Provide the [X, Y] coordinate of the cell's center where the given text is located.  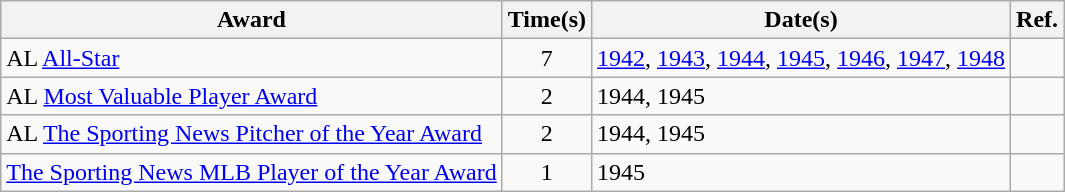
Award [252, 20]
Time(s) [546, 20]
AL All-Star [252, 58]
AL The Sporting News Pitcher of the Year Award [252, 134]
7 [546, 58]
1 [546, 172]
1945 [800, 172]
The Sporting News MLB Player of the Year Award [252, 172]
Date(s) [800, 20]
Ref. [1038, 20]
1942, 1943, 1944, 1945, 1946, 1947, 1948 [800, 58]
AL Most Valuable Player Award [252, 96]
